Detect which cell encompasses the target text, then output its (x, y) center coordinate. 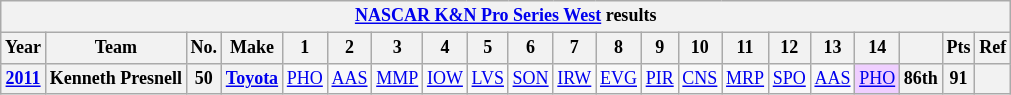
MRP (746, 78)
SPO (789, 78)
7 (574, 48)
Pts (958, 48)
MMP (398, 78)
CNS (700, 78)
13 (832, 48)
2 (350, 48)
10 (700, 48)
3 (398, 48)
Team (116, 48)
NASCAR K&N Pro Series West results (506, 16)
11 (746, 48)
SON (530, 78)
Year (24, 48)
LVS (488, 78)
IRW (574, 78)
91 (958, 78)
EVG (619, 78)
86th (922, 78)
PIR (660, 78)
IOW (446, 78)
12 (789, 48)
1 (304, 48)
Kenneth Presnell (116, 78)
6 (530, 48)
Make (252, 48)
4 (446, 48)
Toyota (252, 78)
2011 (24, 78)
5 (488, 48)
9 (660, 48)
Ref (993, 48)
No. (204, 48)
14 (878, 48)
50 (204, 78)
8 (619, 48)
